From the cell containing the given text, extract its center point as (X, Y) coordinate. 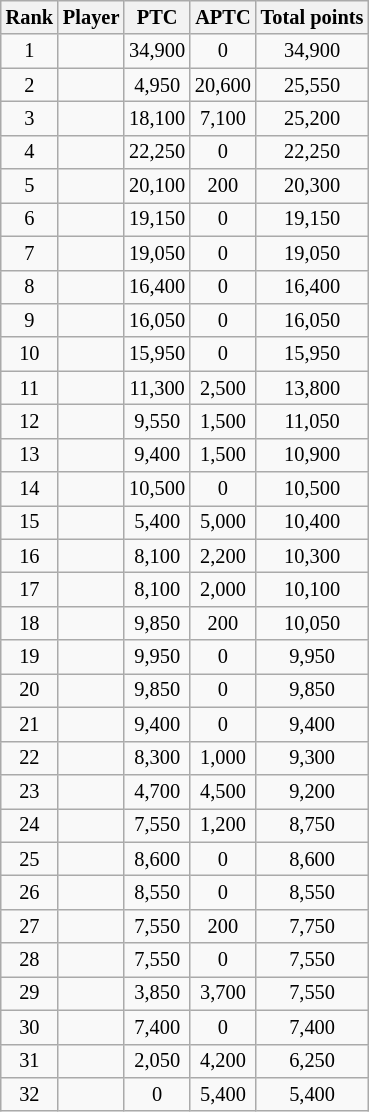
10,900 (312, 455)
4,200 (223, 1061)
5,000 (223, 522)
7,750 (312, 926)
18 (30, 623)
2 (30, 85)
PTC (157, 17)
25,200 (312, 118)
17 (30, 589)
10,050 (312, 623)
20,100 (157, 186)
21 (30, 724)
1 (30, 51)
7 (30, 253)
4,950 (157, 85)
11 (30, 388)
5 (30, 186)
2,200 (223, 556)
20,300 (312, 186)
4,500 (223, 791)
9,300 (312, 758)
2,000 (223, 589)
15 (30, 522)
2,050 (157, 1061)
4,700 (157, 791)
30 (30, 1027)
8 (30, 287)
13,800 (312, 388)
23 (30, 791)
7,100 (223, 118)
8,300 (157, 758)
9,200 (312, 791)
10,400 (312, 522)
10,100 (312, 589)
26 (30, 892)
1,200 (223, 825)
Rank (30, 17)
Total points (312, 17)
10 (30, 354)
31 (30, 1061)
9 (30, 320)
18,100 (157, 118)
3 (30, 118)
24 (30, 825)
13 (30, 455)
12 (30, 421)
11,300 (157, 388)
APTC (223, 17)
19 (30, 657)
29 (30, 993)
Player (91, 17)
11,050 (312, 421)
6,250 (312, 1061)
6 (30, 219)
3,850 (157, 993)
9,550 (157, 421)
14 (30, 489)
20,600 (223, 85)
28 (30, 960)
25 (30, 859)
32 (30, 1094)
4 (30, 152)
20 (30, 690)
10,300 (312, 556)
25,550 (312, 85)
2,500 (223, 388)
1,000 (223, 758)
27 (30, 926)
8,750 (312, 825)
22 (30, 758)
3,700 (223, 993)
16 (30, 556)
